Identify which cell holds the provided text, then report its [x, y] central coordinate. 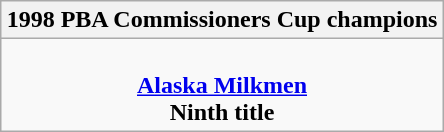
1998 PBA Commissioners Cup champions [222, 20]
Alaska Milkmen Ninth title [222, 85]
